Locate the cell with the specified text and output its [x, y] center coordinate. 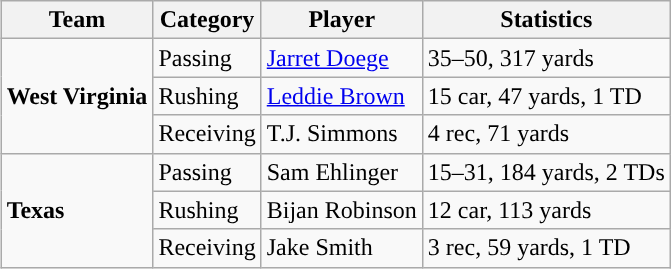
35–50, 317 yards [546, 58]
15–31, 184 yards, 2 TDs [546, 172]
Bijan Robinson [342, 210]
Statistics [546, 20]
4 rec, 71 yards [546, 134]
Sam Ehlinger [342, 172]
Jarret Doege [342, 58]
Jake Smith [342, 248]
Team [77, 20]
T.J. Simmons [342, 134]
Leddie Brown [342, 96]
3 rec, 59 yards, 1 TD [546, 248]
West Virginia [77, 96]
Category [207, 20]
Texas [77, 210]
15 car, 47 yards, 1 TD [546, 96]
Player [342, 20]
12 car, 113 yards [546, 210]
